Return the [X, Y] coordinate for the center point of the cell that contains the specified text.  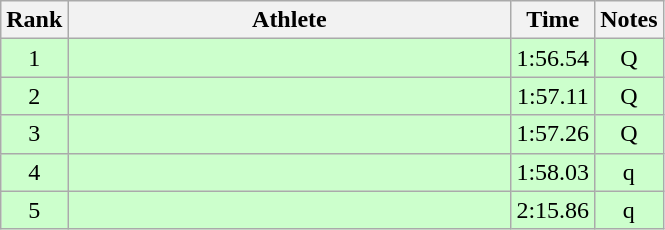
2:15.86 [553, 210]
1:57.11 [553, 96]
5 [34, 210]
3 [34, 134]
1:56.54 [553, 58]
1:58.03 [553, 172]
1:57.26 [553, 134]
Time [553, 20]
Athlete [290, 20]
4 [34, 172]
Notes [629, 20]
2 [34, 96]
Rank [34, 20]
1 [34, 58]
